From the cell containing the given text, extract its center point as (x, y) coordinate. 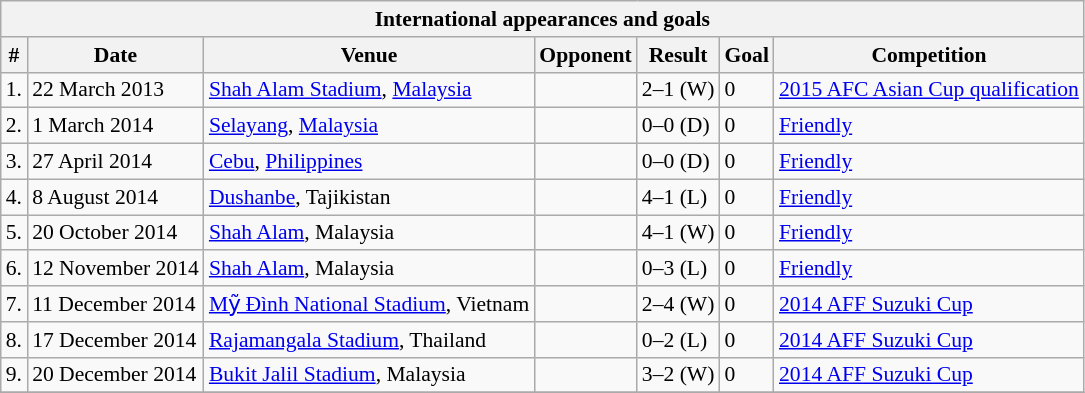
Rajamangala Stadium, Thailand (369, 340)
Goal (746, 55)
20 October 2014 (116, 233)
Opponent (586, 55)
Result (678, 55)
27 April 2014 (116, 162)
1. (14, 90)
20 December 2014 (116, 375)
Selayang, Malaysia (369, 126)
2–4 (W) (678, 304)
4–1 (W) (678, 233)
11 December 2014 (116, 304)
4. (14, 197)
Shah Alam Stadium, Malaysia (369, 90)
9. (14, 375)
Bukit Jalil Stadium, Malaysia (369, 375)
1 March 2014 (116, 126)
Cebu, Philippines (369, 162)
International appearances and goals (542, 19)
Venue (369, 55)
Date (116, 55)
6. (14, 269)
# (14, 55)
2. (14, 126)
2–1 (W) (678, 90)
0–2 (L) (678, 340)
8. (14, 340)
Dushanbe, Tajikistan (369, 197)
4–1 (L) (678, 197)
8 August 2014 (116, 197)
Mỹ Đình National Stadium, Vietnam (369, 304)
0–3 (L) (678, 269)
3–2 (W) (678, 375)
22 March 2013 (116, 90)
7. (14, 304)
Competition (929, 55)
12 November 2014 (116, 269)
17 December 2014 (116, 340)
3. (14, 162)
5. (14, 233)
2015 AFC Asian Cup qualification (929, 90)
